Capture the cell that displays the provided text and extract its (X, Y) central coordinate. 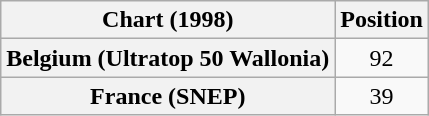
Belgium (Ultratop 50 Wallonia) (168, 58)
39 (382, 96)
92 (382, 58)
France (SNEP) (168, 96)
Position (382, 20)
Chart (1998) (168, 20)
